Search for the cell housing the specified text and yield its (x, y) center coordinate. 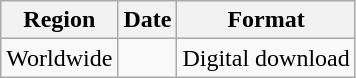
Worldwide (60, 58)
Date (148, 20)
Format (266, 20)
Region (60, 20)
Digital download (266, 58)
